Return the (X, Y) coordinate for the center point of the cell that contains the specified text.  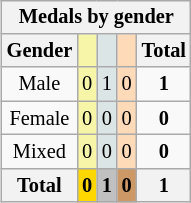
Gender (40, 51)
Mixed (40, 152)
Medals by gender (96, 17)
Female (40, 118)
Male (40, 84)
